Find where the given text appears and provide that cell's center as [X, Y] coordinate. 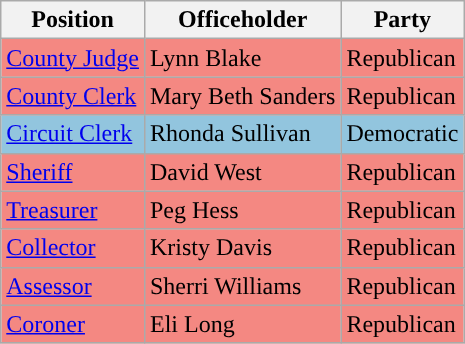
Collector [73, 248]
Sherri Williams [242, 286]
Rhonda Sullivan [242, 134]
Treasurer [73, 210]
Position [73, 20]
Party [402, 20]
County Judge [73, 58]
Lynn Blake [242, 58]
Officeholder [242, 20]
Sheriff [73, 172]
Democratic [402, 134]
Mary Beth Sanders [242, 96]
Kristy Davis [242, 248]
County Clerk [73, 96]
Peg Hess [242, 210]
Eli Long [242, 324]
Coroner [73, 324]
Circuit Clerk [73, 134]
David West [242, 172]
Assessor [73, 286]
